Detect which cell encompasses the target text, then output its (x, y) center coordinate. 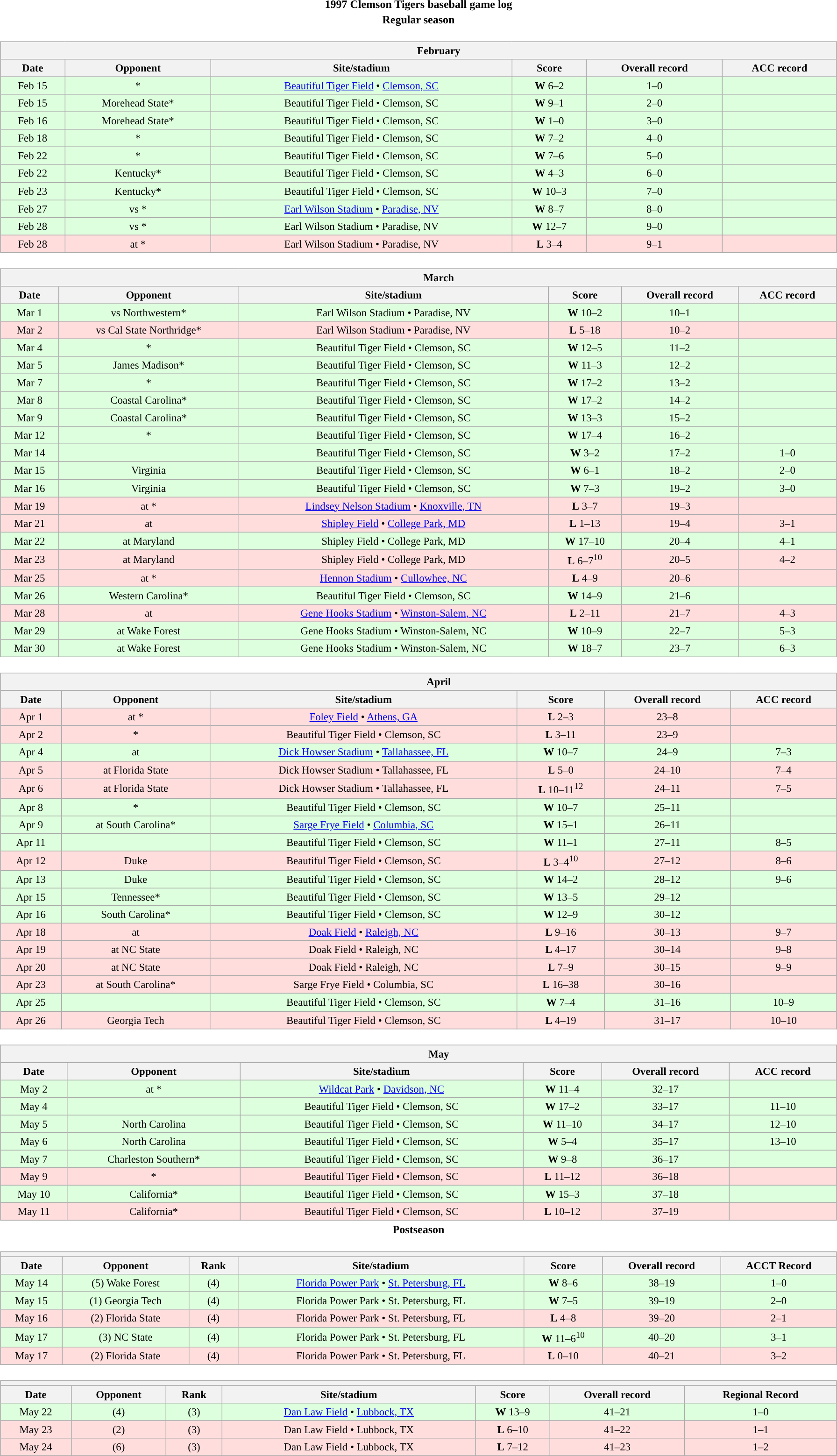
W 11–1 (560, 842)
W 7–5 (563, 1301)
(3) NC State (125, 1337)
W 4–3 (549, 173)
L 4–9 (585, 578)
4–1 (787, 541)
11–10 (783, 1106)
L 1–13 (585, 523)
24–11 (667, 788)
W 7–3 (585, 488)
Mar 5 (30, 365)
Apr 15 (31, 897)
Regional Record (760, 1394)
23–7 (680, 648)
21–6 (680, 596)
May 11 (34, 1212)
May 6 (34, 1142)
Mar 9 (30, 418)
Western Carolina* (149, 596)
Mar 12 (30, 435)
27–11 (667, 842)
W 13–3 (585, 418)
Mar 25 (30, 578)
ACCT Record (779, 1266)
Mar 22 (30, 541)
40–21 (661, 1356)
39–19 (661, 1301)
23–8 (667, 717)
35–17 (665, 1142)
30–15 (667, 967)
19–4 (680, 523)
Apr 13 (31, 880)
1–2 (760, 1447)
10–10 (784, 1020)
Mar 28 (30, 613)
L 6–710 (585, 559)
30–12 (667, 915)
W 12–5 (585, 348)
May 24 (36, 1447)
2–1 (779, 1318)
34–17 (665, 1124)
Apr 23 (31, 985)
Mar 16 (30, 488)
3–2 (779, 1356)
37–19 (665, 1212)
W 11–3 (585, 365)
Feb 16 (33, 121)
41–21 (617, 1412)
41–23 (617, 1447)
W 3–2 (585, 453)
9–0 (654, 226)
20–4 (680, 541)
20–6 (680, 578)
May 23 (36, 1429)
15–2 (680, 418)
L 3–4 (549, 244)
May (418, 1054)
W 1–0 (549, 121)
41–22 (617, 1429)
W 17–4 (585, 435)
Lindsey Nelson Stadium • Knoxville, TN (393, 506)
24–9 (667, 752)
30–16 (667, 985)
W 8–7 (549, 209)
Mar 7 (30, 383)
L 3–7 (585, 506)
Mar 15 (30, 470)
W 17–10 (585, 541)
36–18 (665, 1177)
South Carolina* (135, 915)
9–6 (784, 880)
May 22 (36, 1412)
16–2 (680, 435)
Mar 23 (30, 559)
W 9–8 (562, 1159)
32–17 (665, 1089)
W 11–610 (563, 1337)
L 11–12 (562, 1177)
W 10–3 (549, 191)
9–1 (654, 244)
W 7–4 (560, 1002)
Mar 21 (30, 523)
W 7–2 (549, 138)
May 7 (34, 1159)
L 5–18 (585, 330)
W 9–1 (549, 103)
May 9 (34, 1177)
5–0 (654, 156)
L 7–9 (560, 967)
10–9 (784, 1002)
Wildcat Park • Davidson, NC (381, 1089)
Charleston Southern* (154, 1159)
19–2 (680, 488)
(6) (119, 1447)
May 15 (32, 1301)
James Madison* (149, 365)
W 5–4 (562, 1142)
13–10 (783, 1142)
Georgia Tech (135, 1020)
W 10–2 (585, 313)
1–1 (760, 1429)
4–2 (787, 559)
L 0–10 (563, 1356)
W 6–1 (585, 470)
7–5 (784, 788)
May 10 (34, 1194)
39–20 (661, 1318)
W 14–2 (560, 880)
9–7 (784, 932)
May 4 (34, 1106)
W 6–2 (549, 85)
L 7–12 (513, 1447)
Apr 9 (31, 824)
25–11 (667, 807)
Mar 14 (30, 453)
Foley Field • Athens, GA (363, 717)
5–3 (787, 631)
L 2–11 (585, 613)
18–2 (680, 470)
Apr 20 (31, 967)
10–1 (680, 313)
Apr 18 (31, 932)
17–2 (680, 453)
L 3–11 (560, 735)
29–12 (667, 897)
8–0 (654, 209)
W 7–6 (549, 156)
May 14 (32, 1283)
Apr 2 (31, 735)
28–12 (667, 880)
Hennon Stadium • Cullowhee, NC (393, 578)
May 5 (34, 1124)
(5) Wake Forest (125, 1283)
L 6–10 (513, 1429)
(1) Georgia Tech (125, 1301)
Feb 18 (33, 138)
10–2 (680, 330)
W 11–4 (562, 1089)
4–0 (654, 138)
W 18–7 (585, 648)
9–8 (784, 950)
Apr 11 (31, 842)
May 2 (34, 1089)
May 16 (32, 1318)
W 8–6 (563, 1283)
21–7 (680, 613)
22–7 (680, 631)
L 3–410 (560, 861)
Apr 1 (31, 717)
(2) (119, 1429)
Tennessee* (135, 897)
8–5 (784, 842)
Apr 25 (31, 1002)
Apr 16 (31, 915)
Apr 12 (31, 861)
11–2 (680, 348)
36–17 (665, 1159)
L 4–17 (560, 950)
W 12–7 (549, 226)
13–2 (680, 383)
Apr 6 (31, 788)
27–12 (667, 861)
26–11 (667, 824)
7–0 (654, 191)
Mar 4 (30, 348)
L 4–8 (563, 1318)
12–10 (783, 1124)
L 2–3 (560, 717)
W 15–3 (562, 1194)
W 13–9 (513, 1412)
Apr 5 (31, 770)
8–6 (784, 861)
6–0 (654, 173)
W 10–9 (585, 631)
vs Northwestern* (149, 313)
Mar 19 (30, 506)
Feb 27 (33, 209)
23–9 (667, 735)
4–3 (787, 613)
Mar 8 (30, 400)
38–19 (661, 1283)
31–17 (667, 1020)
20–5 (680, 559)
vs Cal State Northridge* (149, 330)
L 16–38 (560, 985)
31–16 (667, 1002)
37–18 (665, 1194)
W 13–5 (560, 897)
L 10–1112 (560, 788)
30–13 (667, 932)
Mar 2 (30, 330)
Feb 23 (33, 191)
14–2 (680, 400)
7–3 (784, 752)
12–2 (680, 365)
Mar 26 (30, 596)
W 14–9 (585, 596)
Apr 4 (31, 752)
April (418, 682)
L 5–0 (560, 770)
7–4 (784, 770)
Mar 30 (30, 648)
Mar 29 (30, 631)
L 9–16 (560, 932)
33–17 (665, 1106)
Mar 1 (30, 313)
W 12–9 (560, 915)
9–9 (784, 967)
Apr 26 (31, 1020)
19–3 (680, 506)
6–3 (787, 648)
30–14 (667, 950)
W 15–1 (560, 824)
February (418, 50)
L 4–19 (560, 1020)
March (418, 277)
24–10 (667, 770)
W 11–10 (562, 1124)
Apr 19 (31, 950)
L 10–12 (562, 1212)
Apr 8 (31, 807)
40–20 (661, 1337)
